Extract the [X, Y] coordinate from the center of the cell holding the provided text.  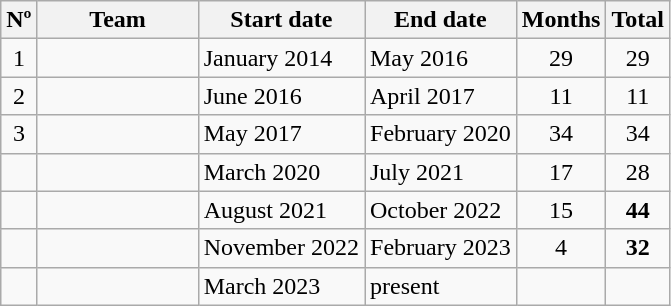
2 [19, 96]
May 2016 [440, 58]
March 2023 [281, 286]
June 2016 [281, 96]
3 [19, 134]
August 2021 [281, 210]
February 2020 [440, 134]
4 [561, 248]
February 2023 [440, 248]
Nº [19, 20]
17 [561, 172]
January 2014 [281, 58]
May 2017 [281, 134]
15 [561, 210]
July 2021 [440, 172]
present [440, 286]
Team [118, 20]
Start date [281, 20]
End date [440, 20]
1 [19, 58]
44 [638, 210]
April 2017 [440, 96]
Total [638, 20]
32 [638, 248]
November 2022 [281, 248]
October 2022 [440, 210]
Months [561, 20]
28 [638, 172]
March 2020 [281, 172]
